Pinpoint the cell where the given text exists, returning its (X, Y) midpoint coordinate. 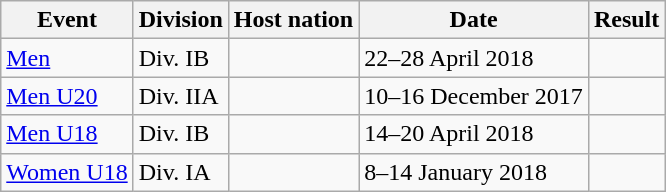
8–14 January 2018 (474, 172)
Div. IIA (180, 96)
Date (474, 20)
10–16 December 2017 (474, 96)
Men (67, 58)
22–28 April 2018 (474, 58)
Host nation (293, 20)
Division (180, 20)
Men U20 (67, 96)
Result (626, 20)
14–20 April 2018 (474, 134)
Div. IA (180, 172)
Event (67, 20)
Women U18 (67, 172)
Men U18 (67, 134)
